Identify which cell holds the provided text, then report its (x, y) central coordinate. 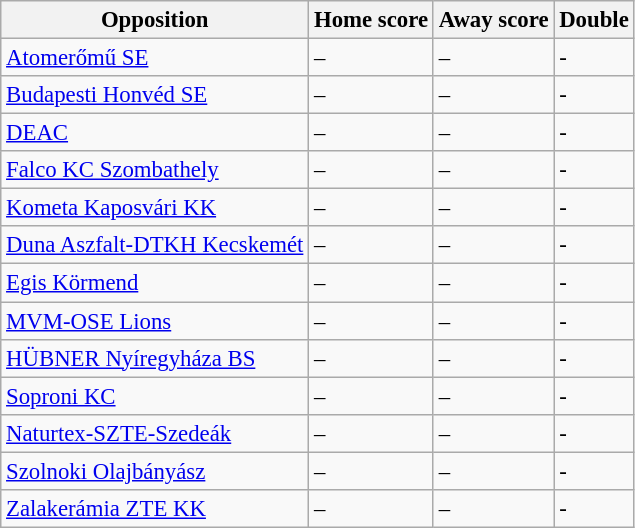
Away score (493, 20)
Naturtex-SZTE-Szedeák (155, 433)
Opposition (155, 20)
Home score (372, 20)
MVM-OSE Lions (155, 321)
Egis Körmend (155, 283)
Double (594, 20)
Duna Aszfalt-DTKH Kecskemét (155, 245)
Kometa Kaposvári KK (155, 208)
Budapesti Honvéd SE (155, 95)
Atomerőmű SE (155, 58)
HÜBNER Nyíregyháza BS (155, 358)
DEAC (155, 133)
Szolnoki Olajbányász (155, 471)
Soproni KC (155, 396)
Zalakerámia ZTE KK (155, 509)
Falco KC Szombathely (155, 170)
